Identify which cell holds the provided text, then report its [x, y] central coordinate. 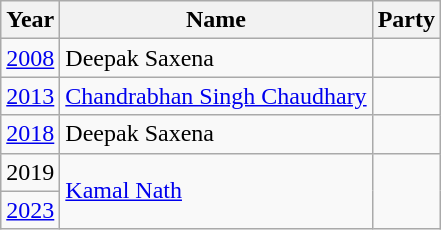
Name [216, 20]
Kamal Nath [216, 191]
2013 [30, 96]
Year [30, 20]
2008 [30, 58]
2019 [30, 172]
Chandrabhan Singh Chaudhary [216, 96]
2018 [30, 134]
Party [406, 20]
2023 [30, 210]
